Capture the cell that displays the provided text and extract its [x, y] central coordinate. 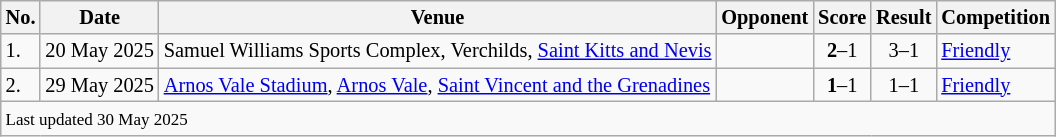
2–1 [842, 51]
3–1 [904, 51]
Result [904, 17]
Opponent [764, 17]
20 May 2025 [99, 51]
Last updated 30 May 2025 [528, 118]
Samuel Williams Sports Complex, Verchilds, Saint Kitts and Nevis [438, 51]
Arnos Vale Stadium, Arnos Vale, Saint Vincent and the Grenadines [438, 85]
Competition [995, 17]
29 May 2025 [99, 85]
Score [842, 17]
No. [21, 17]
Venue [438, 17]
2. [21, 85]
Date [99, 17]
1. [21, 51]
